Provide the (X, Y) coordinate of the cell's center where the given text is located.  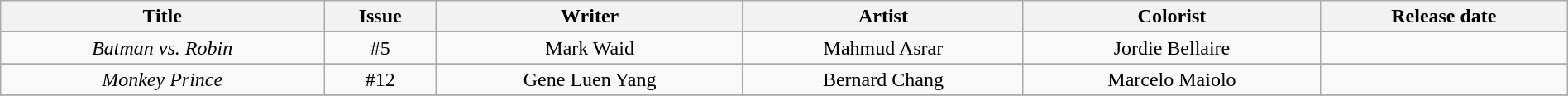
#5 (380, 48)
Gene Luen Yang (590, 79)
Title (162, 17)
Batman vs. Robin (162, 48)
#12 (380, 79)
Mark Waid (590, 48)
Marcelo Maiolo (1171, 79)
Mahmud Asrar (883, 48)
Colorist (1171, 17)
Artist (883, 17)
Release date (1444, 17)
Bernard Chang (883, 79)
Issue (380, 17)
Writer (590, 17)
Jordie Bellaire (1171, 48)
Monkey Prince (162, 79)
